Capture the cell that displays the provided text and extract its [x, y] central coordinate. 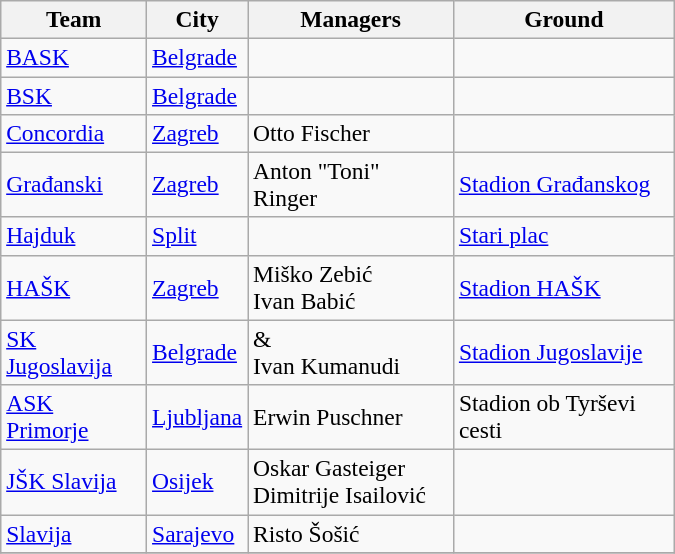
Stadion Jugoslavije [564, 352]
Oskar Gasteiger Dimitrije Isailović [351, 482]
City [198, 19]
Managers [351, 19]
Erwin Puschner [351, 416]
Sarajevo [198, 533]
Građanski [74, 184]
ASK Primorje [74, 416]
& Ivan Kumanudi [351, 352]
Ground [564, 19]
Stadion ob Tyrševi cesti [564, 416]
Anton "Toni" Ringer [351, 184]
JŠK Slavija [74, 482]
Split [198, 236]
Osijek [198, 482]
BASK [74, 57]
Stari plac [564, 236]
Otto Fischer [351, 133]
Risto Šošić [351, 533]
Team [74, 19]
SK Jugoslavija [74, 352]
BSK [74, 95]
Slavija [74, 533]
Stadion Građanskog [564, 184]
Stadion HAŠK [564, 288]
Concordia [74, 133]
Ljubljana [198, 416]
Hajduk [74, 236]
HAŠK [74, 288]
Miško Zebić Ivan Babić [351, 288]
